Extract the [x, y] coordinate from the center of the cell holding the provided text.  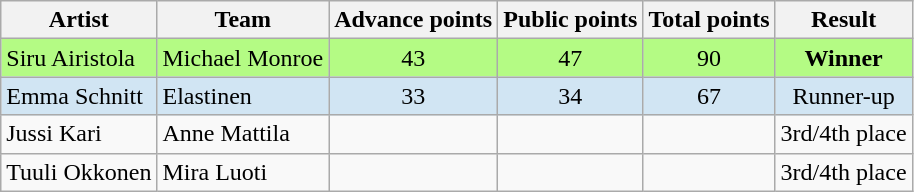
Result [844, 20]
Total points [709, 20]
Siru Airistola [79, 58]
Winner [844, 58]
Jussi Kari [79, 134]
33 [414, 96]
Emma Schnitt [79, 96]
Artist [79, 20]
Mira Luoti [243, 172]
67 [709, 96]
47 [570, 58]
Elastinen [243, 96]
Michael Monroe [243, 58]
Tuuli Okkonen [79, 172]
Team [243, 20]
90 [709, 58]
Advance points [414, 20]
43 [414, 58]
34 [570, 96]
Anne Mattila [243, 134]
Runner-up [844, 96]
Public points [570, 20]
